Provide the [X, Y] coordinate of the cell's center where the given text is located.  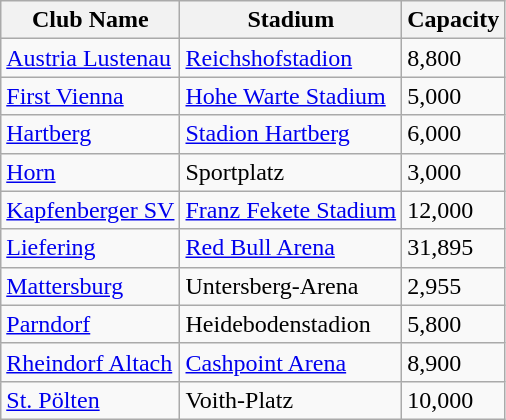
Red Bull Arena [291, 248]
Horn [90, 172]
Kapfenberger SV [90, 210]
St. Pölten [90, 400]
2,955 [454, 286]
6,000 [454, 134]
Sportplatz [291, 172]
Franz Fekete Stadium [291, 210]
8,900 [454, 362]
Heidebodenstadion [291, 324]
Parndorf [90, 324]
Rheindorf Altach [90, 362]
Hartberg [90, 134]
Cashpoint Arena [291, 362]
Stadion Hartberg [291, 134]
8,800 [454, 58]
5,000 [454, 96]
10,000 [454, 400]
Club Name [90, 20]
Austria Lustenau [90, 58]
Liefering [90, 248]
5,800 [454, 324]
12,000 [454, 210]
3,000 [454, 172]
Untersberg-Arena [291, 286]
Hohe Warte Stadium [291, 96]
31,895 [454, 248]
Capacity [454, 20]
Voith-Platz [291, 400]
Mattersburg [90, 286]
First Vienna [90, 96]
Stadium [291, 20]
Reichshofstadion [291, 58]
